Provide the (x, y) coordinate of the cell's center where the given text is located.  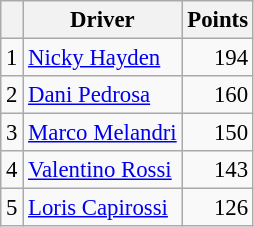
Marco Melandri (102, 133)
Nicky Hayden (102, 58)
2 (12, 95)
Dani Pedrosa (102, 95)
1 (12, 58)
194 (218, 58)
3 (12, 133)
Points (218, 20)
Driver (102, 20)
Loris Capirossi (102, 208)
160 (218, 95)
5 (12, 208)
126 (218, 208)
150 (218, 133)
143 (218, 170)
Valentino Rossi (102, 170)
4 (12, 170)
